Identify which cell holds the provided text, then report its [x, y] central coordinate. 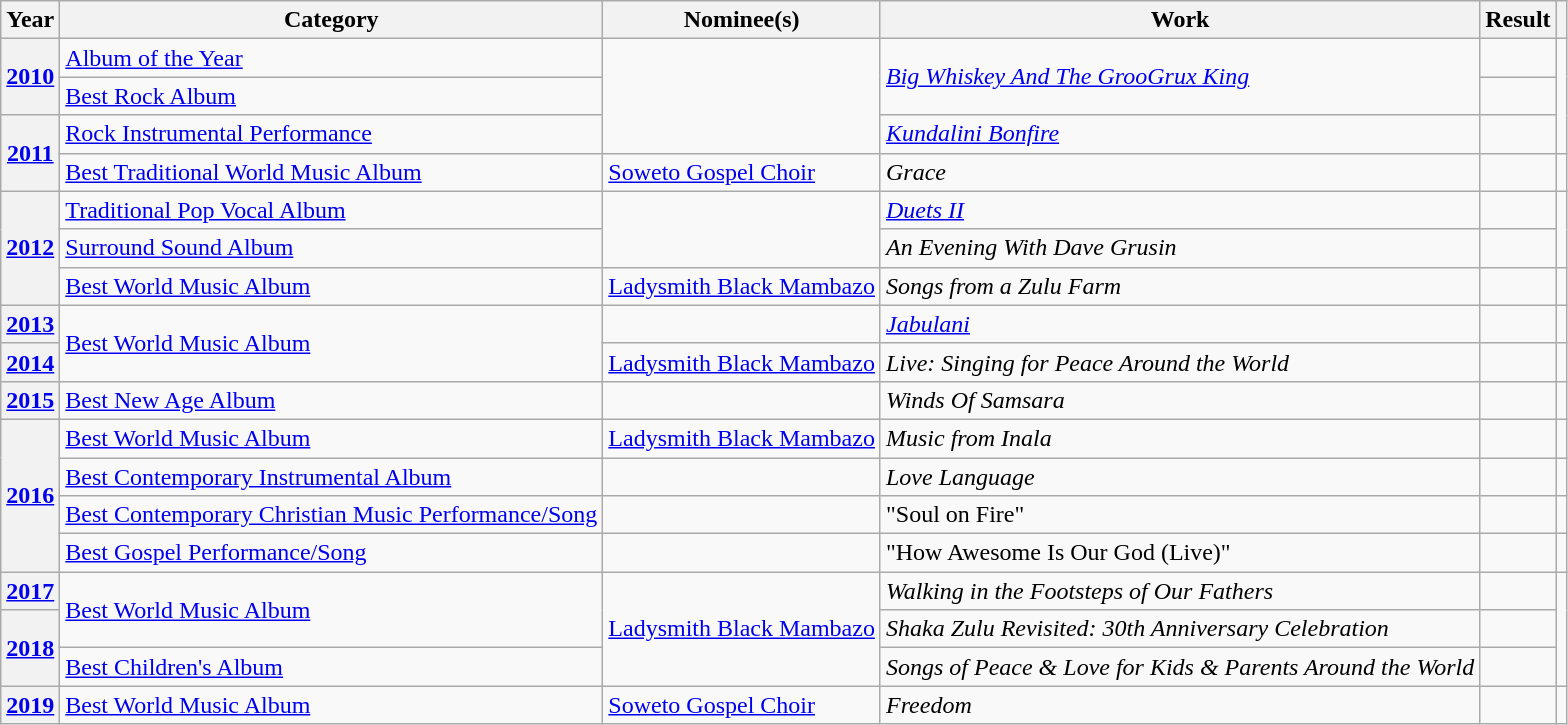
Grace [1180, 172]
Music from Inala [1180, 438]
Result [1518, 20]
Walking in the Footsteps of Our Fathers [1180, 591]
Winds Of Samsara [1180, 400]
2010 [30, 77]
Year [30, 20]
Category [332, 20]
2018 [30, 648]
Best Children's Album [332, 667]
Best Gospel Performance/Song [332, 553]
Big Whiskey And The GrooGrux King [1180, 77]
2014 [30, 362]
Rock Instrumental Performance [332, 134]
Duets II [1180, 210]
An Evening With Dave Grusin [1180, 248]
2012 [30, 248]
Kundalini Bonfire [1180, 134]
Live: Singing for Peace Around the World [1180, 362]
Jabulani [1180, 324]
Songs from a Zulu Farm [1180, 286]
2017 [30, 591]
Shaka Zulu Revisited: 30th Anniversary Celebration [1180, 629]
Surround Sound Album [332, 248]
"Soul on Fire" [1180, 515]
Nominee(s) [742, 20]
Traditional Pop Vocal Album [332, 210]
2015 [30, 400]
Freedom [1180, 705]
Best Rock Album [332, 96]
Love Language [1180, 477]
2019 [30, 705]
"How Awesome Is Our God (Live)" [1180, 553]
2013 [30, 324]
Best Contemporary Instrumental Album [332, 477]
Best Contemporary Christian Music Performance/Song [332, 515]
2011 [30, 153]
Album of the Year [332, 58]
2016 [30, 495]
Songs of Peace & Love for Kids & Parents Around the World [1180, 667]
Work [1180, 20]
Best New Age Album [332, 400]
Best Traditional World Music Album [332, 172]
